Search for the cell housing the specified text and yield its (x, y) center coordinate. 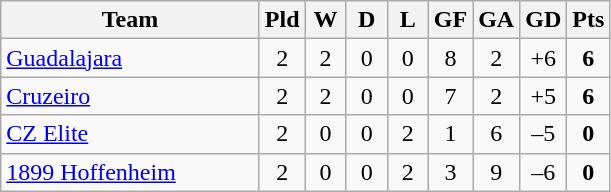
9 (496, 172)
7 (450, 96)
L (408, 20)
GA (496, 20)
Pts (588, 20)
–6 (544, 172)
+6 (544, 58)
1899 Hoffenheim (130, 172)
Pld (282, 20)
CZ Elite (130, 134)
Team (130, 20)
GF (450, 20)
3 (450, 172)
+5 (544, 96)
8 (450, 58)
–5 (544, 134)
Cruzeiro (130, 96)
GD (544, 20)
1 (450, 134)
D (366, 20)
W (326, 20)
Guadalajara (130, 58)
